For the text-containing cell, return its midpoint in [X, Y] coordinate format. 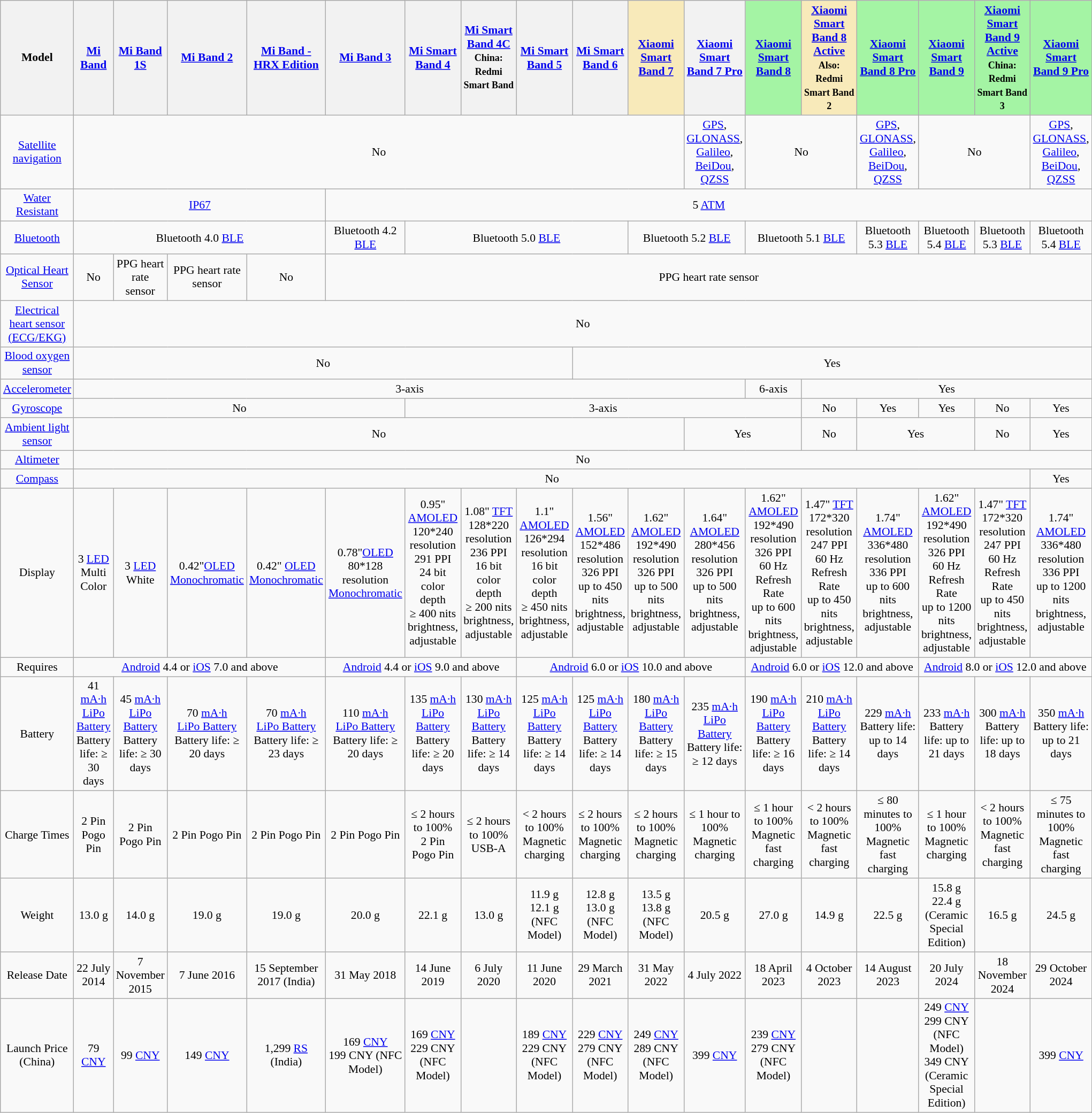
41 mA·hLiPo BatteryBattery life: ≥ 30 days [94, 734]
Bluetooth 4.0 BLE [200, 237]
Bluetooth 5.0 BLE [517, 237]
3 LEDWhite [140, 573]
11.9 g12.1 g (NFC Model) [544, 915]
12.8 g13.0 g (NFC Model) [600, 915]
≤ 1 hour to 100%Magnetic fast charging [773, 834]
IP67 [200, 205]
31 May 2018 [365, 976]
0.78"OLED80*128 resolutionMonochromatic [365, 573]
7 June 2016 [207, 976]
Android 6.0 or iOS 10.0 and above [631, 667]
0.42" OLEDMonochromatic [286, 573]
Mi Smart Band 4 [433, 58]
22.5 g [888, 915]
Satellite navigation [37, 152]
249 CNY289 CNY (NFC Model) [656, 1055]
4 July 2022 [715, 976]
1.62" AMOLED192*490 resolution326 PPI60 Hz Refresh Rateup to 600 nits brightness, adjustable [773, 573]
135 mA·hLiPo BatteryBattery life: ≥ 20 days [433, 734]
5 ATM [709, 205]
Bluetooth 5.1 BLE [801, 237]
Compass [37, 479]
Xiaomi Smart Band 9 [946, 58]
16.5 g [1002, 915]
1.62" AMOLED192*490 resolution326 PPI60 Hz Refresh Rateup to 1200 nits brightness, adjustable [946, 573]
18 November 2024 [1002, 976]
Blood oxygen sensor [37, 363]
Xiaomi Smart Band 9 Pro [1062, 58]
1.74" AMOLED336*480 resolution336 PPIup to 600 nits brightness, adjustable [888, 573]
Mi Smart Band 5 [544, 58]
Android 4.4 or iOS 9.0 and above [422, 667]
22.1 g [433, 915]
130 mA·hLiPo BatteryBattery life: ≥ 14 days [488, 734]
233 mA·hBattery life: up to 21 days [946, 734]
6 July 2020 [488, 976]
Mi Band 2 [207, 58]
229 mA·hBattery life: up to 14 days [888, 734]
Xiaomi Smart Band 8 ActiveAlso: Redmi Smart Band 2 [829, 58]
Android 8.0 or iOS 12.0 and above [1005, 667]
Ambient light sensor [37, 434]
190 mA·hLiPo BatteryBattery life: ≥ 16 days [773, 734]
≤ 2 hours to 100%USB-A [488, 834]
Requires [37, 667]
≤ 75 minutes to 100%Magnetic fast charging [1062, 834]
13.5 g 13.8 g (NFC Model) [656, 915]
1.08" TFT128*220 resolution236 PPI 16 bit color depth≥ 200 nits brightness, adjustable [488, 573]
Electrical heart sensor (ECG/EKG) [37, 324]
1.64" AMOLED280*456 resolution326 PPIup to 500 nits brightness, adjustable [715, 573]
1.56" AMOLED152*486 resolution326 PPIup to 450 nits brightness, adjustable [600, 573]
Mi Band 1S [140, 58]
210 mA·hLiPo BatteryBattery life: ≥ 14 days [829, 734]
Xiaomi Smart Band 8 [773, 58]
Gyroscope [37, 408]
110 mA·hLiPo BatteryBattery life: ≥ 20 days [365, 734]
22 July 2014 [94, 976]
0.42"OLEDMonochromatic [207, 573]
4 October 2023 [829, 976]
15 September 2017 (India) [286, 976]
< 2 hours to 100%Magnetic charging [544, 834]
Model [37, 58]
1,299 RS (India) [286, 1055]
31 May 2022 [656, 976]
70 mA·hLiPo BatteryBattery life: ≥ 23 days [286, 734]
Water Resistant [37, 205]
1.62" AMOLED192*490 resolution326 PPIup to 500 nits brightness, adjustable [656, 573]
79 CNY [94, 1055]
≤ 2 hours to 100%2 Pin Pogo Pin [433, 834]
Launch Price (China) [37, 1055]
0.95" AMOLED120*240 resolution291 PPI24 bit color depth≥ 400 nits brightness, adjustable [433, 573]
169 CNY199 CNY (NFC Model) [365, 1055]
350 mA·hBattery life: up to 21 days [1062, 734]
Optical Heart Sensor [37, 277]
14 August 2023 [888, 976]
29 October 2024 [1062, 976]
Weight [37, 915]
Display [37, 573]
≤ 80 minutes to 100%Magnetic fast charging [888, 834]
300 mA·hBattery life: up to 18 days [1002, 734]
Altimeter [37, 460]
Bluetooth [37, 237]
Xiaomi Smart Band 8 Pro [888, 58]
18 April 2023 [773, 976]
3 LEDMulti Color [94, 573]
20.5 g [715, 915]
27.0 g [773, 915]
14.0 g [140, 915]
14.9 g [829, 915]
Charge Times [37, 834]
149 CNY [207, 1055]
180 mA·hLiPo BatteryBattery life: ≥ 15 days [656, 734]
Mi Band 3 [365, 58]
20.0 g [365, 915]
Android 6.0 or iOS 12.0 and above [832, 667]
249 CNY299 CNY (NFC Model)349 CNY (Ceramic Special Edition) [946, 1055]
Xiaomi Smart Band 9 ActiveChina: Redmi Smart Band 3 [1002, 58]
Battery [37, 734]
45 mA·hLiPo BatteryBattery life: ≥ 30 days [140, 734]
Mi Band [94, 58]
169 CNY229 CNY (NFC Model) [433, 1055]
235 mA·hLiPo BatteryBattery life: ≥ 12 days [715, 734]
Android 4.4 or iOS 7.0 and above [200, 667]
6-axis [773, 389]
239 CNY279 CNY (NFC Model) [773, 1055]
14 June 2019 [433, 976]
229 CNY279 CNY (NFC Model) [600, 1055]
24.5 g [1062, 915]
Bluetooth 4.2 BLE [365, 237]
Release Date [37, 976]
11 June 2020 [544, 976]
15.8 g 22.4 g (Ceramic Special Edition) [946, 915]
Xiaomi Smart Band 7 Pro [715, 58]
189 CNY229 CNY (NFC Model) [544, 1055]
Accelerometer [37, 389]
Xiaomi Smart Band 7 [656, 58]
Mi Smart Band 4CChina: Redmi Smart Band [488, 58]
Bluetooth 5.2 BLE [687, 237]
70 mA·hLiPo BatteryBattery life: ≥ 20 days [207, 734]
1.1" AMOLED126*294 resolution16 bit color depth≥ 450 nits brightness, adjustable [544, 573]
20 July 2024 [946, 976]
1.74" AMOLED336*480 resolution336 PPIup to 1200 nits brightness, adjustable [1062, 573]
99 CNY [140, 1055]
29 March 2021 [600, 976]
Mi Band - HRX Edition [286, 58]
Mi Smart Band 6 [600, 58]
7 November 2015 [140, 976]
